Identify which cell holds the provided text, then report its [x, y] central coordinate. 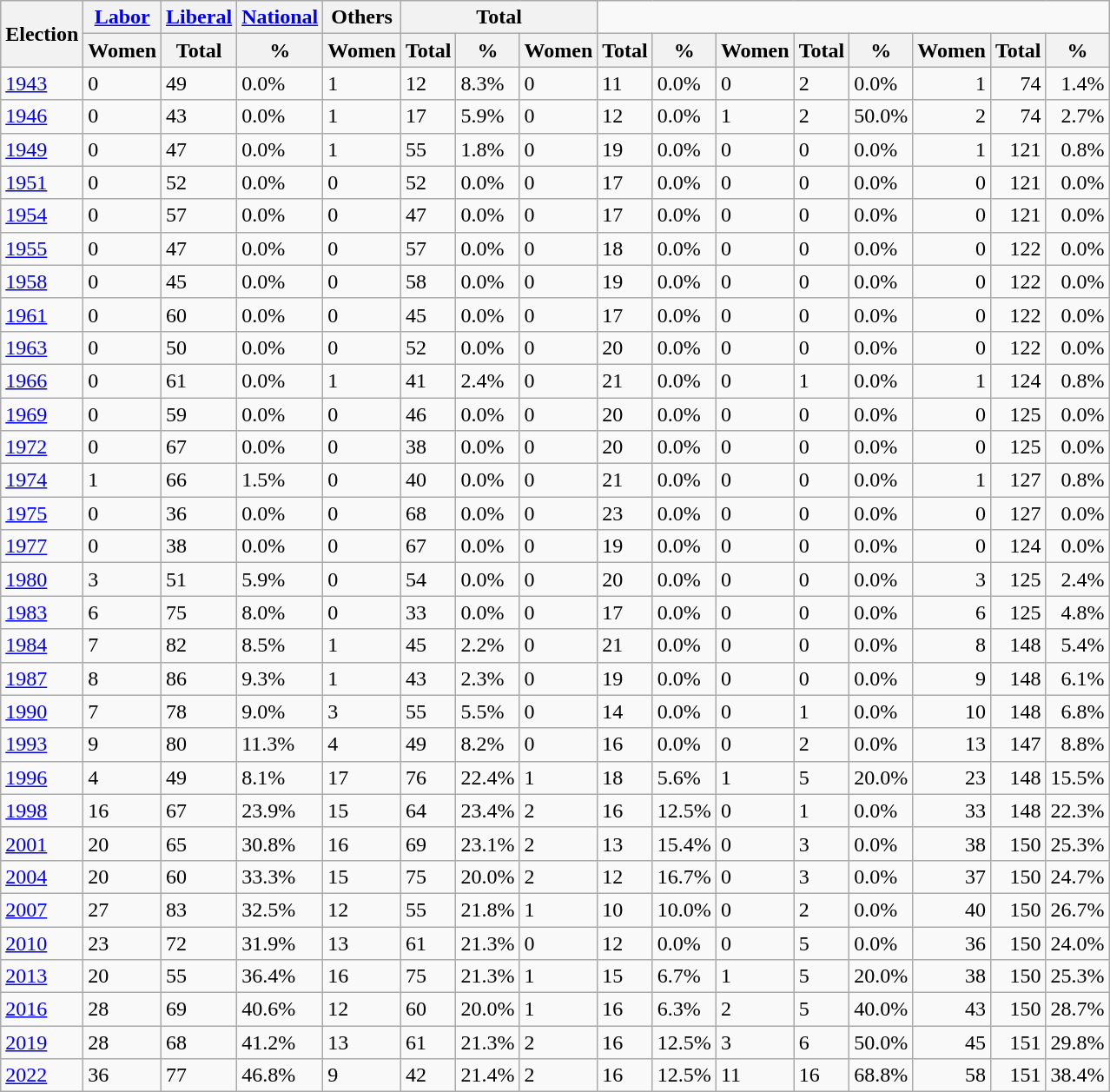
6.8% [1077, 711]
31.9% [280, 943]
1951 [42, 182]
1996 [42, 778]
33.3% [280, 877]
21.8% [488, 910]
5.4% [1077, 645]
22.4% [488, 778]
65 [200, 844]
1977 [42, 546]
Labor [122, 17]
23.9% [280, 811]
40.6% [280, 1009]
8.8% [1077, 745]
54 [428, 579]
5.6% [684, 778]
30.8% [280, 844]
1949 [42, 149]
78 [200, 711]
1998 [42, 811]
1961 [42, 314]
22.3% [1077, 811]
4.8% [1077, 612]
2016 [42, 1009]
2.3% [488, 678]
36.4% [280, 976]
24.0% [1077, 943]
6.7% [684, 976]
24.7% [1077, 877]
46.8% [280, 1075]
28.7% [1077, 1009]
1974 [42, 480]
1983 [42, 612]
2010 [42, 943]
40.0% [881, 1009]
11.3% [280, 745]
1969 [42, 414]
9.3% [280, 678]
Election [42, 34]
10.0% [684, 910]
41.2% [280, 1042]
2013 [42, 976]
32.5% [280, 910]
Others [362, 17]
26.7% [1077, 910]
1984 [42, 645]
72 [200, 943]
1990 [42, 711]
1946 [42, 116]
68.8% [881, 1075]
50 [200, 347]
2022 [42, 1075]
1993 [42, 745]
1.5% [280, 480]
83 [200, 910]
66 [200, 480]
1.8% [488, 149]
42 [428, 1075]
2.2% [488, 645]
8.5% [280, 645]
1955 [42, 248]
8.2% [488, 745]
1958 [42, 281]
8.3% [488, 83]
51 [200, 579]
1980 [42, 579]
9.0% [280, 711]
National [280, 17]
Liberal [200, 17]
64 [428, 811]
1963 [42, 347]
1987 [42, 678]
37 [952, 877]
41 [428, 381]
80 [200, 745]
16.7% [684, 877]
8.0% [280, 612]
27 [122, 910]
23.4% [488, 811]
5.5% [488, 711]
1975 [42, 513]
1.4% [1077, 83]
1972 [42, 447]
46 [428, 414]
2001 [42, 844]
59 [200, 414]
21.4% [488, 1075]
2004 [42, 877]
6.1% [1077, 678]
23.1% [488, 844]
1954 [42, 215]
82 [200, 645]
77 [200, 1075]
15.5% [1077, 778]
1966 [42, 381]
15.4% [684, 844]
2007 [42, 910]
2.7% [1077, 116]
38.4% [1077, 1075]
8.1% [280, 778]
2019 [42, 1042]
147 [1018, 745]
76 [428, 778]
29.8% [1077, 1042]
6.3% [684, 1009]
1943 [42, 83]
86 [200, 678]
14 [625, 711]
